Find where the given text appears and provide that cell's center as (x, y) coordinate. 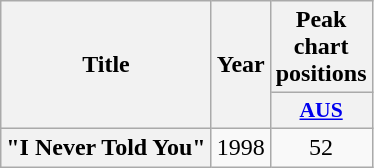
AUS (321, 111)
Peak chart positions (321, 47)
Year (240, 65)
Title (106, 65)
52 (321, 147)
1998 (240, 147)
"I Never Told You" (106, 147)
